Determine the (X, Y) coordinate at the center of the cell enclosing the given text.  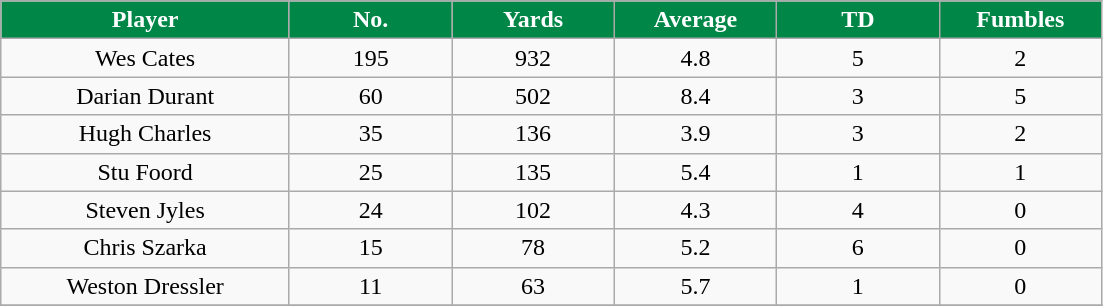
Yards (533, 20)
Average (695, 20)
Hugh Charles (146, 134)
63 (533, 286)
8.4 (695, 96)
Steven Jyles (146, 210)
Wes Cates (146, 58)
135 (533, 172)
932 (533, 58)
195 (370, 58)
No. (370, 20)
502 (533, 96)
4.8 (695, 58)
Stu Foord (146, 172)
5.2 (695, 248)
Darian Durant (146, 96)
60 (370, 96)
102 (533, 210)
5.4 (695, 172)
35 (370, 134)
136 (533, 134)
3.9 (695, 134)
Fumbles (1020, 20)
25 (370, 172)
Weston Dressler (146, 286)
5.7 (695, 286)
15 (370, 248)
4 (858, 210)
4.3 (695, 210)
24 (370, 210)
Player (146, 20)
78 (533, 248)
Chris Szarka (146, 248)
6 (858, 248)
11 (370, 286)
TD (858, 20)
